Detect which cell encompasses the target text, then output its (X, Y) center coordinate. 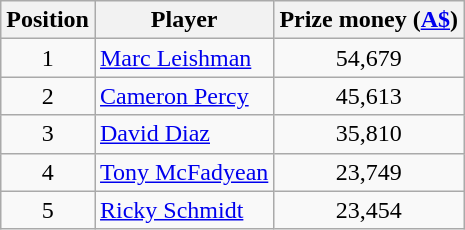
35,810 (369, 134)
5 (48, 210)
Position (48, 20)
David Diaz (184, 134)
45,613 (369, 96)
Ricky Schmidt (184, 210)
1 (48, 58)
54,679 (369, 58)
Cameron Percy (184, 96)
23,454 (369, 210)
3 (48, 134)
2 (48, 96)
23,749 (369, 172)
4 (48, 172)
Prize money (A$) (369, 20)
Marc Leishman (184, 58)
Tony McFadyean (184, 172)
Player (184, 20)
